Identify which cell holds the provided text, then report its (X, Y) central coordinate. 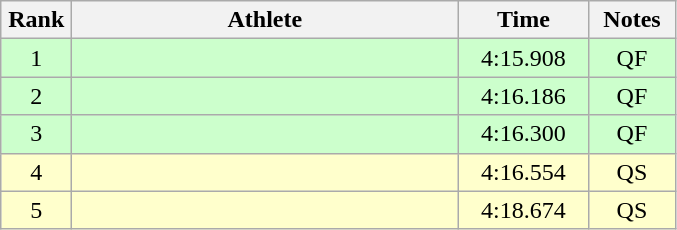
4:15.908 (524, 58)
4 (36, 172)
1 (36, 58)
3 (36, 134)
5 (36, 210)
4:16.300 (524, 134)
Notes (632, 20)
Time (524, 20)
4:16.554 (524, 172)
Rank (36, 20)
Athlete (265, 20)
4:18.674 (524, 210)
2 (36, 96)
4:16.186 (524, 96)
